For the text-containing cell, return its midpoint in (X, Y) coordinate format. 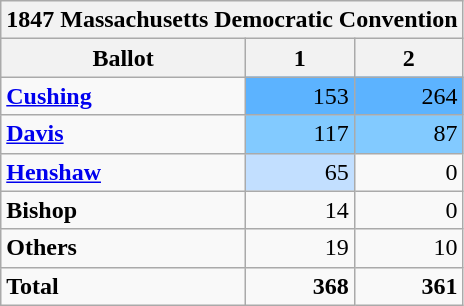
1 (300, 58)
1847 Massachusetts Democratic Convention (232, 20)
Davis (124, 134)
65 (300, 172)
Henshaw (124, 172)
153 (300, 96)
19 (300, 248)
Cushing (124, 96)
87 (408, 134)
2 (408, 58)
Bishop (124, 210)
10 (408, 248)
Total (124, 286)
117 (300, 134)
Others (124, 248)
368 (300, 286)
14 (300, 210)
Ballot (124, 58)
264 (408, 96)
361 (408, 286)
